Find where the given text appears and provide that cell's center as [X, Y] coordinate. 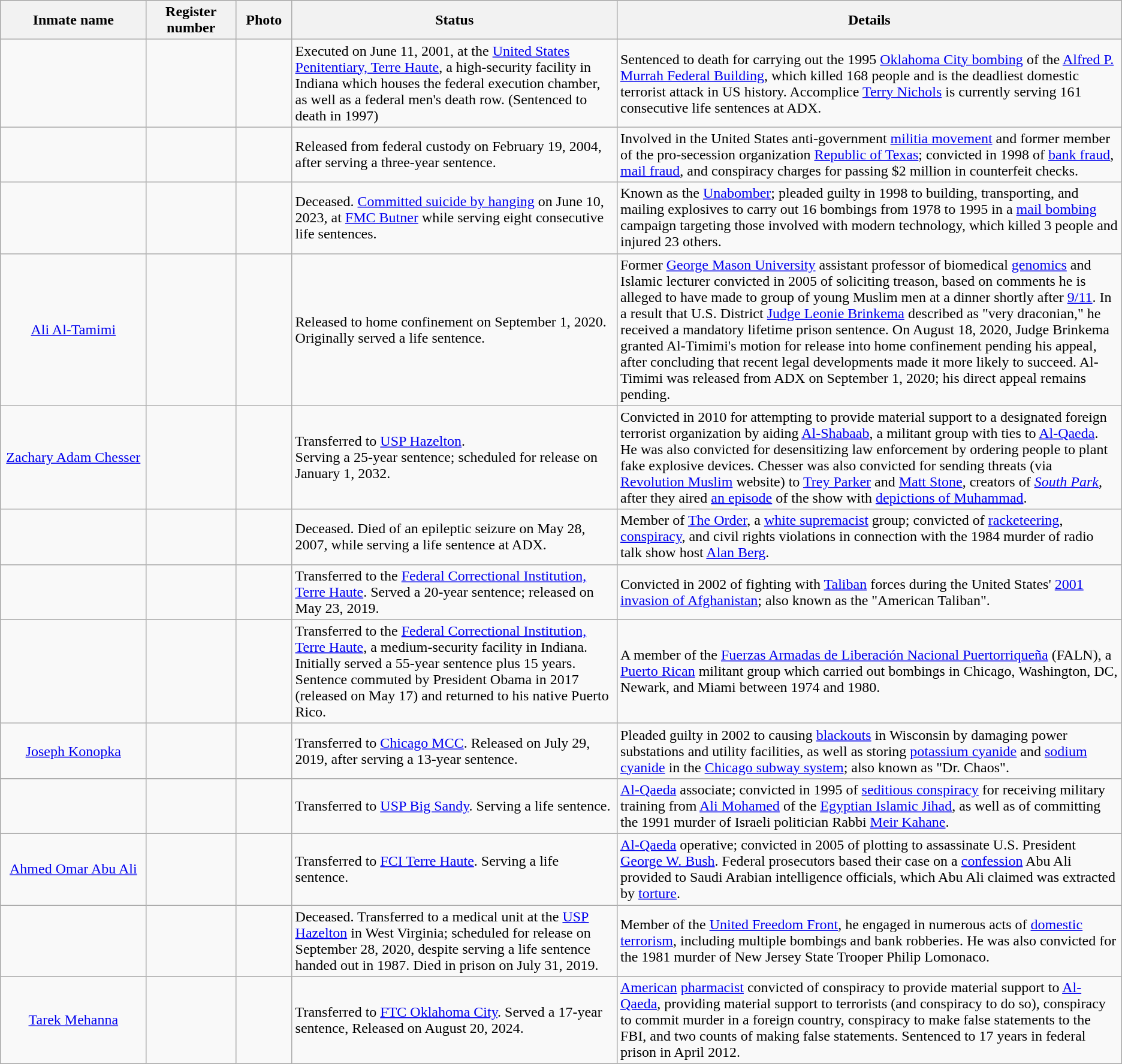
Status [454, 20]
Convicted in 2002 of fighting with Taliban forces during the United States' 2001 invasion of Afghanistan; also known as the "American Taliban". [869, 592]
Transferred to USP Big Sandy. Serving a life sentence. [454, 806]
Deceased. Committed suicide by hanging on June 10, 2023, at FMC Butner while serving eight consecutive life sentences. [454, 218]
Transferred to FCI Terre Haute. Serving a life sentence. [454, 869]
Deceased. Died of an epileptic seizure on May 28, 2007, while serving a life sentence at ADX. [454, 537]
Zachary Adam Chesser [73, 458]
Transferred to FTC Oklahoma City. Served a 17-year sentence, Released on August 20, 2024. [454, 1020]
Register number [191, 20]
Released to home confinement on September 1, 2020. Originally served a life sentence. [454, 330]
Transferred to USP Hazelton.Serving a 25-year sentence; scheduled for release on January 1, 2032. [454, 458]
Details [869, 20]
Joseph Konopka [73, 751]
Transferred to Chicago MCC. Released on July 29, 2019, after serving a 13-year sentence. [454, 751]
Tarek Mehanna [73, 1020]
Ahmed Omar Abu Ali [73, 869]
Released from federal custody on February 19, 2004, after serving a three-year sentence. [454, 155]
Inmate name [73, 20]
Photo [264, 20]
Ali Al-Tamimi [73, 330]
Transferred to the Federal Correctional Institution, Terre Haute. Served a 20-year sentence; released on May 23, 2019. [454, 592]
